Find where the given text appears and provide that cell's center as [X, Y] coordinate. 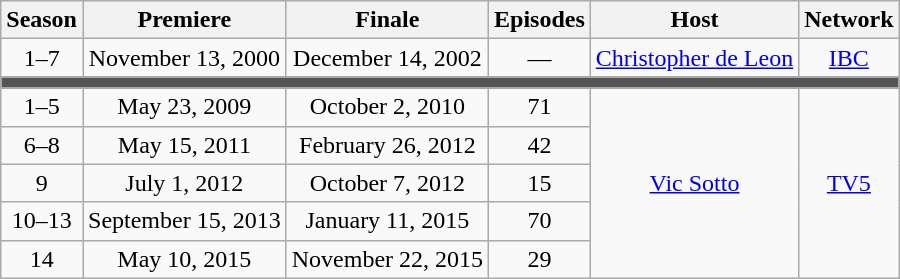
January 11, 2015 [387, 221]
October 7, 2012 [387, 183]
Host [694, 20]
9 [42, 183]
6–8 [42, 145]
TV5 [849, 183]
May 10, 2015 [184, 259]
May 23, 2009 [184, 107]
Season [42, 20]
July 1, 2012 [184, 183]
Christopher de Leon [694, 58]
December 14, 2002 [387, 58]
Premiere [184, 20]
Finale [387, 20]
October 2, 2010 [387, 107]
15 [540, 183]
Network [849, 20]
IBC [849, 58]
70 [540, 221]
42 [540, 145]
May 15, 2011 [184, 145]
November 13, 2000 [184, 58]
Episodes [540, 20]
71 [540, 107]
29 [540, 259]
10–13 [42, 221]
1–5 [42, 107]
— [540, 58]
February 26, 2012 [387, 145]
1–7 [42, 58]
November 22, 2015 [387, 259]
14 [42, 259]
Vic Sotto [694, 183]
September 15, 2013 [184, 221]
